Return the (X, Y) coordinate for the center point of the cell that contains the specified text.  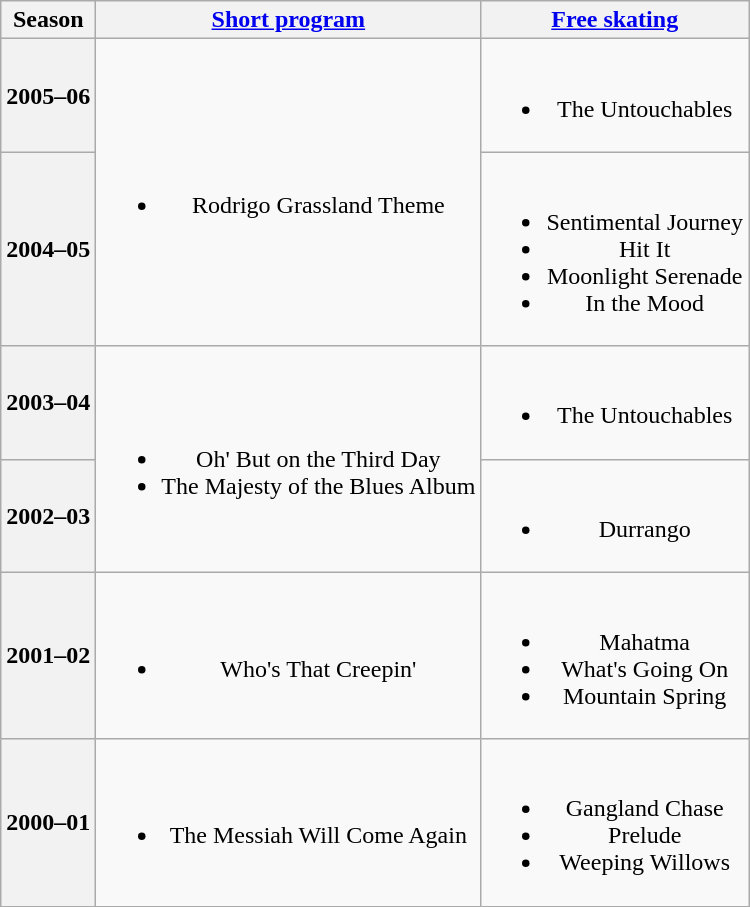
2000–01 (48, 822)
The Messiah Will Come Again (288, 822)
Durrango (615, 516)
Mahatma What's Going On Mountain Spring (615, 656)
Gangland Chase Prelude Weeping Willows (615, 822)
Oh' But on the Third DayThe Majesty of the Blues Album (288, 459)
Season (48, 20)
2003–04 (48, 402)
Rodrigo Grassland Theme (288, 192)
Who's That Creepin' (288, 656)
2001–02 (48, 656)
2004–05 (48, 249)
2005–06 (48, 96)
Free skating (615, 20)
Sentimental JourneyHit ItMoonlight SerenadeIn the Mood (615, 249)
2002–03 (48, 516)
Short program (288, 20)
